Output the (x, y) coordinate of the center of the cell containing the given text.  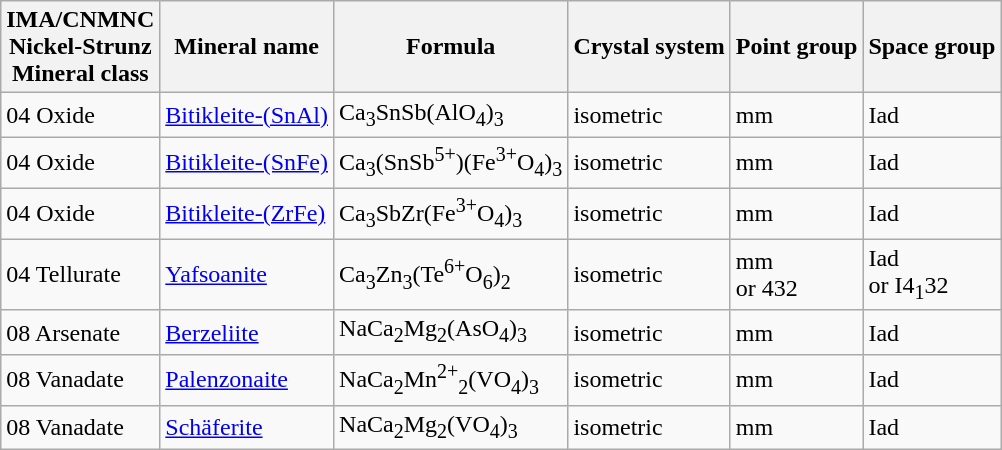
Schäferite (247, 427)
Berzeliite (247, 332)
Ca3SbZr(Fe3+O4)3 (451, 214)
Ca3SnSb(AlO4)3 (451, 115)
NaCa2Mg2(VO4)3 (451, 427)
Ca3(SnSb5+)(Fe3+O4)3 (451, 162)
Bitikleite-(SnFe) (247, 162)
Bitikleite-(SnAl) (247, 115)
Point group (796, 47)
NaCa2Mn2+2(VO4)3 (451, 380)
Iad or I4132 (932, 274)
Space group (932, 47)
Yafsoanite (247, 274)
Mineral name (247, 47)
NaCa2Mg2(AsO4)3 (451, 332)
Ca3Zn3(Te6+O6)2 (451, 274)
Palenzonaite (247, 380)
Crystal system (649, 47)
Formula (451, 47)
Bitikleite-(ZrFe) (247, 214)
mm or 432 (796, 274)
IMA/CNMNC Nickel-Strunz Mineral class (80, 47)
04 Tellurate (80, 274)
08 Arsenate (80, 332)
